Pinpoint the cell where the given text exists, returning its [x, y] midpoint coordinate. 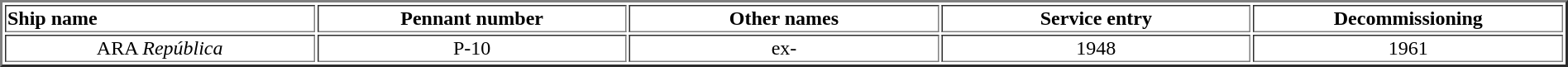
1948 [1096, 48]
ex- [784, 48]
Decommissioning [1408, 18]
P-10 [471, 48]
Pennant number [471, 18]
Service entry [1096, 18]
1961 [1408, 48]
ARA República [160, 48]
Ship name [160, 18]
Other names [784, 18]
